Locate the cell with the specified text and output its [x, y] center coordinate. 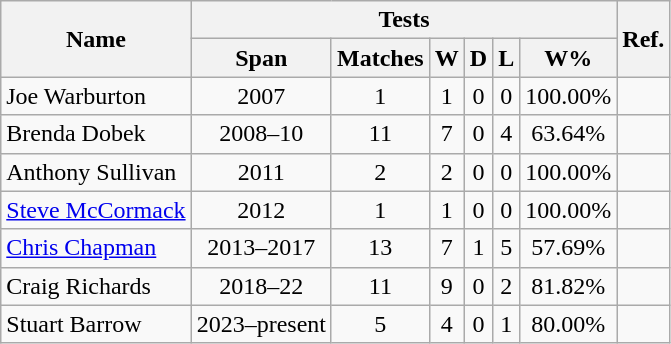
Matches [380, 58]
Joe Warburton [96, 96]
Tests [404, 20]
9 [446, 286]
63.64% [568, 134]
Ref. [644, 39]
W% [568, 58]
81.82% [568, 286]
W [446, 58]
Name [96, 39]
Craig Richards [96, 286]
L [506, 58]
2007 [261, 96]
Anthony Sullivan [96, 172]
80.00% [568, 324]
Steve McCormack [96, 210]
Span [261, 58]
2012 [261, 210]
57.69% [568, 248]
2008–10 [261, 134]
2011 [261, 172]
2023–present [261, 324]
2018–22 [261, 286]
13 [380, 248]
2013–2017 [261, 248]
Chris Chapman [96, 248]
D [478, 58]
Brenda Dobek [96, 134]
Stuart Barrow [96, 324]
